Locate the cell with the specified text and output its (X, Y) center coordinate. 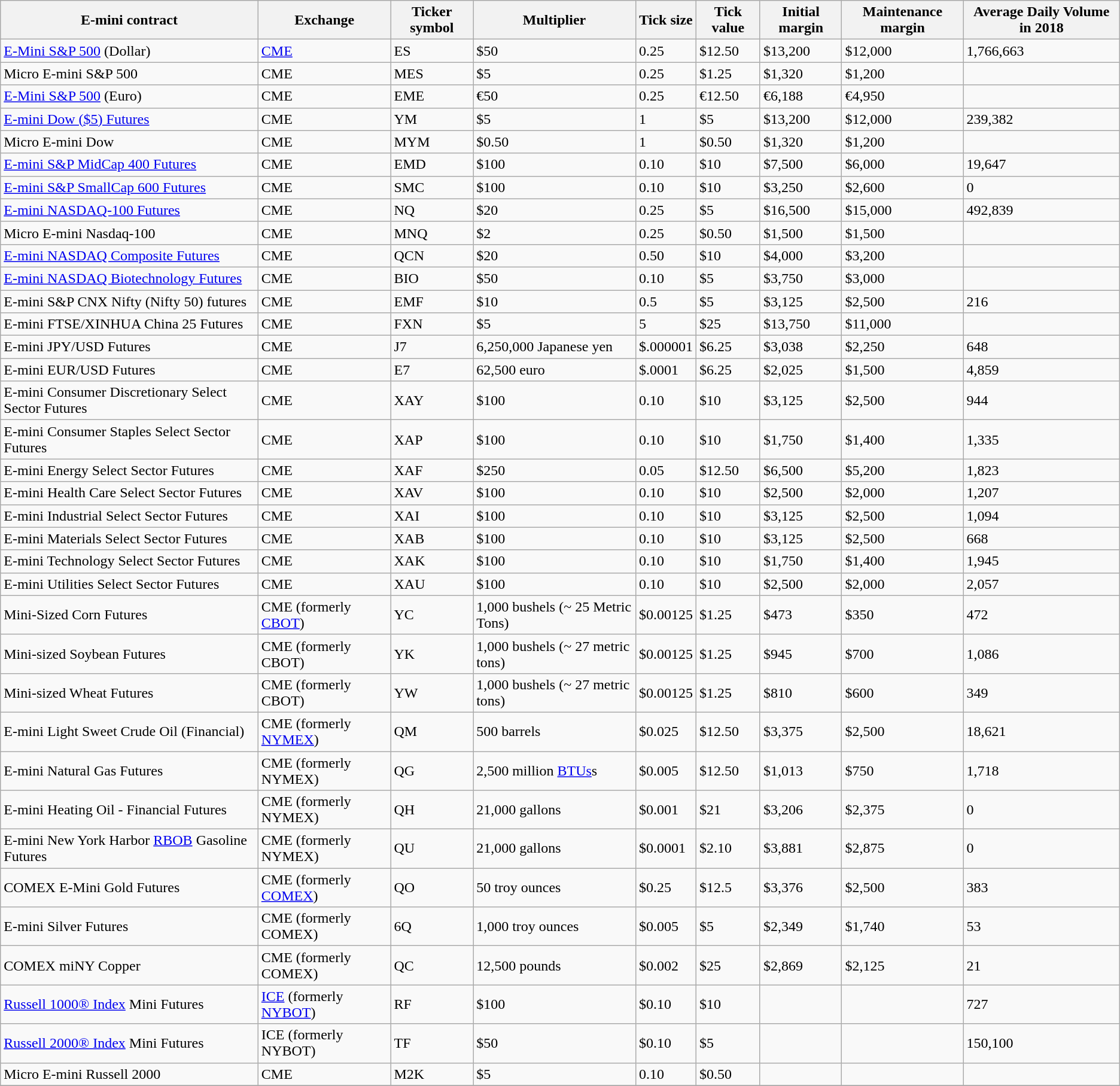
0.05 (665, 470)
Russell 1000® Index Mini Futures (129, 1004)
$750 (902, 771)
MNQ (432, 233)
1,000 bushels (~ 25 Metric Tons) (555, 615)
$6,500 (801, 470)
€50 (555, 96)
$12.5 (729, 888)
4,859 (1041, 370)
50 troy ounces (555, 888)
6Q (432, 926)
E-mini Health Care Select Sector Futures (129, 493)
349 (1041, 693)
E-mini Technology Select Sector Futures (129, 561)
$6,000 (902, 165)
$473 (801, 615)
$0.001 (665, 810)
1,086 (1041, 653)
EME (432, 96)
E-mini NASDAQ Biotechnology Futures (129, 278)
NQ (432, 210)
E-mini Materials Select Sector Futures (129, 539)
QU (432, 848)
$15,000 (902, 210)
J7 (432, 347)
E-mini Consumer Discretionary Select Sector Futures (129, 401)
472 (1041, 615)
XAF (432, 470)
XAV (432, 493)
$3,375 (801, 731)
Exchange (324, 20)
E-mini Natural Gas Futures (129, 771)
$2,375 (902, 810)
12,500 pounds (555, 966)
$3,038 (801, 347)
1,094 (1041, 516)
YM (432, 119)
E-mini S&P SmallCap 600 Futures (129, 187)
E-mini EUR/USD Futures (129, 370)
E-mini JPY/USD Futures (129, 347)
2,057 (1041, 584)
MES (432, 74)
MYM (432, 142)
668 (1041, 539)
EMF (432, 301)
648 (1041, 347)
$7,500 (801, 165)
$3,250 (801, 187)
Russell 2000® Index Mini Futures (129, 1044)
$350 (902, 615)
COMEX miNY Copper (129, 966)
2,500 million BTUss (555, 771)
$0.002 (665, 966)
1,823 (1041, 470)
$2,025 (801, 370)
RF (432, 1004)
500 barrels (555, 731)
BIO (432, 278)
E7 (432, 370)
$5,200 (902, 470)
Ticker symbol (432, 20)
62,500 euro (555, 370)
0.5 (665, 301)
5 (665, 324)
QH (432, 810)
944 (1041, 401)
$2,349 (801, 926)
QM (432, 731)
Tick value (729, 20)
QO (432, 888)
$1,740 (902, 926)
XAB (432, 539)
1,207 (1041, 493)
$21 (729, 810)
M2K (432, 1074)
$810 (801, 693)
18,621 (1041, 731)
$0.25 (665, 888)
E-mini Silver Futures (129, 926)
727 (1041, 1004)
XAK (432, 561)
6,250,000 Japanese yen (555, 347)
21 (1041, 966)
0.50 (665, 255)
YW (432, 693)
EMD (432, 165)
€6,188 (801, 96)
COMEX E-Mini Gold Futures (129, 888)
$2,869 (801, 966)
E-mini S&P CNX Nifty (Nifty 50) futures (129, 301)
1,766,663 (1041, 51)
$16,500 (801, 210)
$2,600 (902, 187)
$0.025 (665, 731)
492,839 (1041, 210)
SMC (432, 187)
$3,000 (902, 278)
Mini-sized Wheat Futures (129, 693)
E-mini New York Harbor RBOB Gasoline Futures (129, 848)
239,382 (1041, 119)
€4,950 (902, 96)
E-Mini S&P 500 (Dollar) (129, 51)
$250 (555, 470)
E-mini NASDAQ Composite Futures (129, 255)
19,647 (1041, 165)
$2 (555, 233)
$4,000 (801, 255)
QG (432, 771)
FXN (432, 324)
1,000 troy ounces (555, 926)
TF (432, 1044)
$3,881 (801, 848)
Micro E-mini Nasdaq-100 (129, 233)
E-mini contract (129, 20)
E-mini Energy Select Sector Futures (129, 470)
383 (1041, 888)
$600 (902, 693)
$.0001 (665, 370)
XAY (432, 401)
E-mini FTSE/XINHUA China 25 Futures (129, 324)
ES (432, 51)
53 (1041, 926)
QC (432, 966)
$.000001 (665, 347)
$945 (801, 653)
E-mini NASDAQ-100 Futures (129, 210)
E-Mini S&P 500 (Euro) (129, 96)
YK (432, 653)
Multiplier (555, 20)
216 (1041, 301)
QCN (432, 255)
$0.0001 (665, 848)
$3,750 (801, 278)
Tick size (665, 20)
$1,013 (801, 771)
$2,875 (902, 848)
E-mini Light Sweet Crude Oil (Financial) (129, 731)
E-mini Consumer Staples Select Sector Futures (129, 439)
$3,200 (902, 255)
E-mini Industrial Select Sector Futures (129, 516)
YC (432, 615)
$3,206 (801, 810)
XAP (432, 439)
E-mini S&P MidCap 400 Futures (129, 165)
$2,125 (902, 966)
Mini-sized Soybean Futures (129, 653)
$3,376 (801, 888)
$13,750 (801, 324)
€12.50 (729, 96)
Initial margin (801, 20)
$11,000 (902, 324)
Mini-Sized Corn Futures (129, 615)
E-mini Utilities Select Sector Futures (129, 584)
E-mini Heating Oil - Financial Futures (129, 810)
XAI (432, 516)
150,100 (1041, 1044)
Micro E-mini S&P 500 (129, 74)
1,335 (1041, 439)
$2.10 (729, 848)
1,945 (1041, 561)
$700 (902, 653)
Micro E-mini Dow (129, 142)
XAU (432, 584)
Micro E-mini Russell 2000 (129, 1074)
Maintenance margin (902, 20)
Average Daily Volume in 2018 (1041, 20)
$2,250 (902, 347)
E-mini Dow ($5) Futures (129, 119)
1,718 (1041, 771)
